Provide the [X, Y] coordinate of the cell's center where the given text is located.  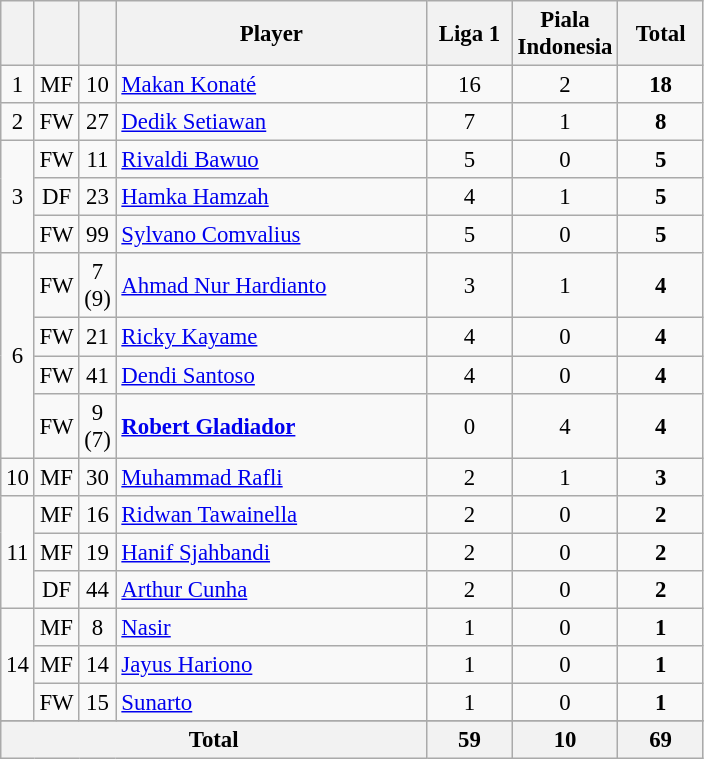
27 [98, 122]
Sylvano Comvalius [272, 235]
6 [18, 356]
69 [661, 740]
7 [470, 122]
Makan Konaté [272, 85]
Ricky Kayame [272, 337]
21 [98, 337]
Arthur Cunha [272, 590]
Player [272, 34]
7 (9) [98, 286]
Rivaldi Bawuo [272, 160]
44 [98, 590]
Jayus Hariono [272, 665]
Hanif Sjahbandi [272, 552]
Muhammad Rafli [272, 477]
Piala Indonesia [565, 34]
99 [98, 235]
Dendi Santoso [272, 375]
41 [98, 375]
18 [661, 85]
59 [470, 740]
Liga 1 [470, 34]
30 [98, 477]
Sunarto [272, 702]
Dedik Setiawan [272, 122]
Robert Gladiador [272, 426]
19 [98, 552]
Nasir [272, 627]
9 (7) [98, 426]
23 [98, 197]
Ridwan Tawainella [272, 514]
15 [98, 702]
Hamka Hamzah [272, 197]
Ahmad Nur Hardianto [272, 286]
